Extract the (x, y) coordinate from the center of the cell holding the provided text.  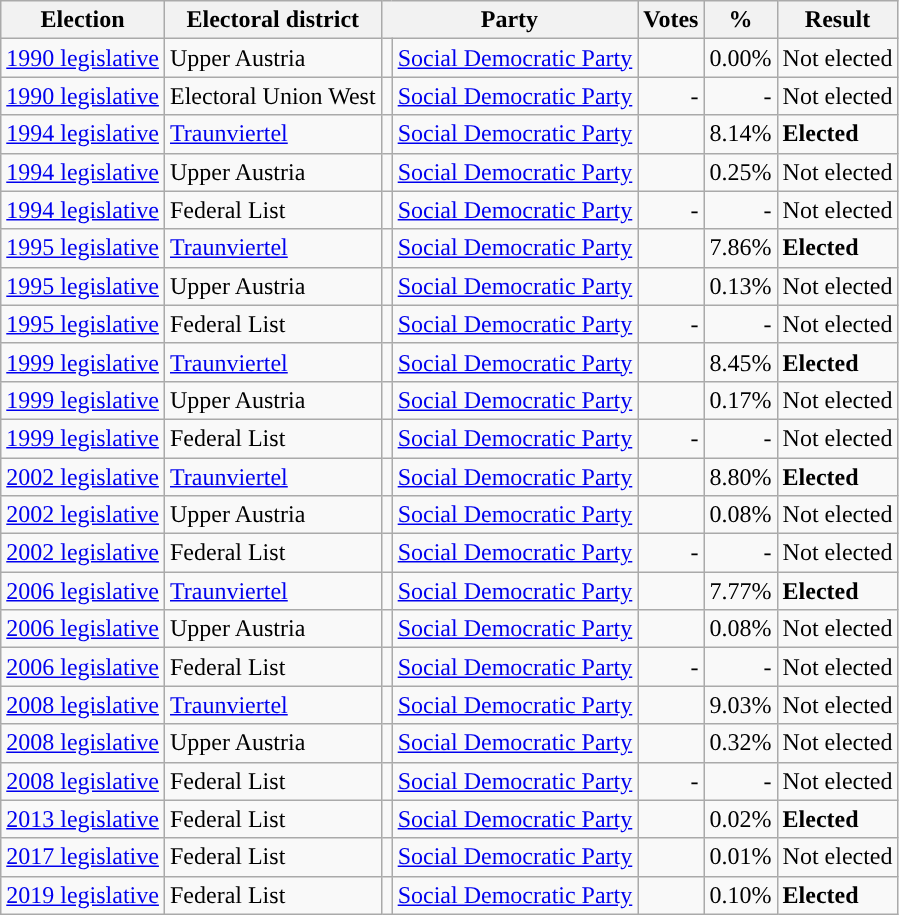
0.00% (740, 58)
2017 legislative (83, 857)
% (740, 20)
8.45% (740, 362)
0.13% (740, 286)
Electoral district (272, 20)
2013 legislative (83, 819)
0.10% (740, 895)
0.02% (740, 819)
8.14% (740, 134)
Result (838, 20)
0.32% (740, 743)
0.25% (740, 172)
2019 legislative (83, 895)
Election (83, 20)
8.80% (740, 477)
Votes (671, 20)
Electoral Union West (272, 96)
Party (510, 20)
7.86% (740, 248)
0.01% (740, 857)
7.77% (740, 591)
9.03% (740, 705)
0.17% (740, 400)
